From the cell containing the given text, extract its center point as [x, y] coordinate. 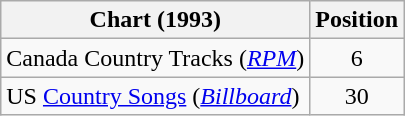
6 [357, 58]
30 [357, 96]
Canada Country Tracks (RPM) [156, 58]
US Country Songs (Billboard) [156, 96]
Chart (1993) [156, 20]
Position [357, 20]
